From the cell containing the given text, extract its center point as [x, y] coordinate. 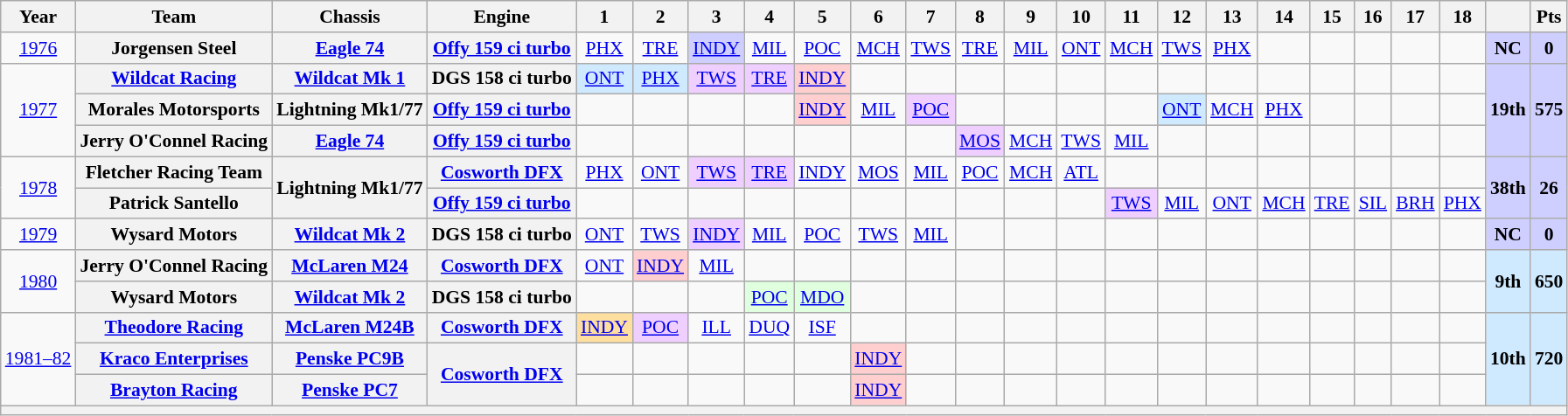
12 [1181, 17]
5 [822, 17]
Kraco Enterprises [173, 359]
1976 [38, 48]
9th [1508, 281]
Penske PC7 [350, 391]
1980 [38, 281]
Wildcat Racing [173, 79]
15 [1333, 17]
Fletcher Racing Team [173, 172]
14 [1284, 17]
BRH [1415, 204]
Chassis [350, 17]
19th [1508, 110]
11 [1132, 17]
650 [1550, 281]
7 [930, 17]
1977 [38, 110]
Brayton Racing [173, 391]
DUQ [770, 328]
17 [1415, 17]
575 [1550, 110]
2 [660, 17]
1979 [38, 235]
Pts [1550, 17]
1978 [38, 187]
Year [38, 17]
Morales Motorsports [173, 110]
McLaren M24B [350, 328]
1981–82 [38, 358]
6 [878, 17]
26 [1550, 187]
Patrick Santello [173, 204]
16 [1373, 17]
8 [979, 17]
1 [604, 17]
Engine [502, 17]
Team [173, 17]
38th [1508, 187]
720 [1550, 358]
9 [1030, 17]
18 [1462, 17]
3 [716, 17]
Theodore Racing [173, 328]
13 [1231, 17]
Penske PC9B [350, 359]
4 [770, 17]
SIL [1373, 204]
McLaren M24 [350, 266]
ATL [1081, 172]
ILL [716, 328]
10th [1508, 358]
10 [1081, 17]
Wildcat Mk 1 [350, 79]
Jorgensen Steel [173, 48]
ISF [822, 328]
MDO [822, 297]
